Capture the cell that displays the provided text and extract its [X, Y] central coordinate. 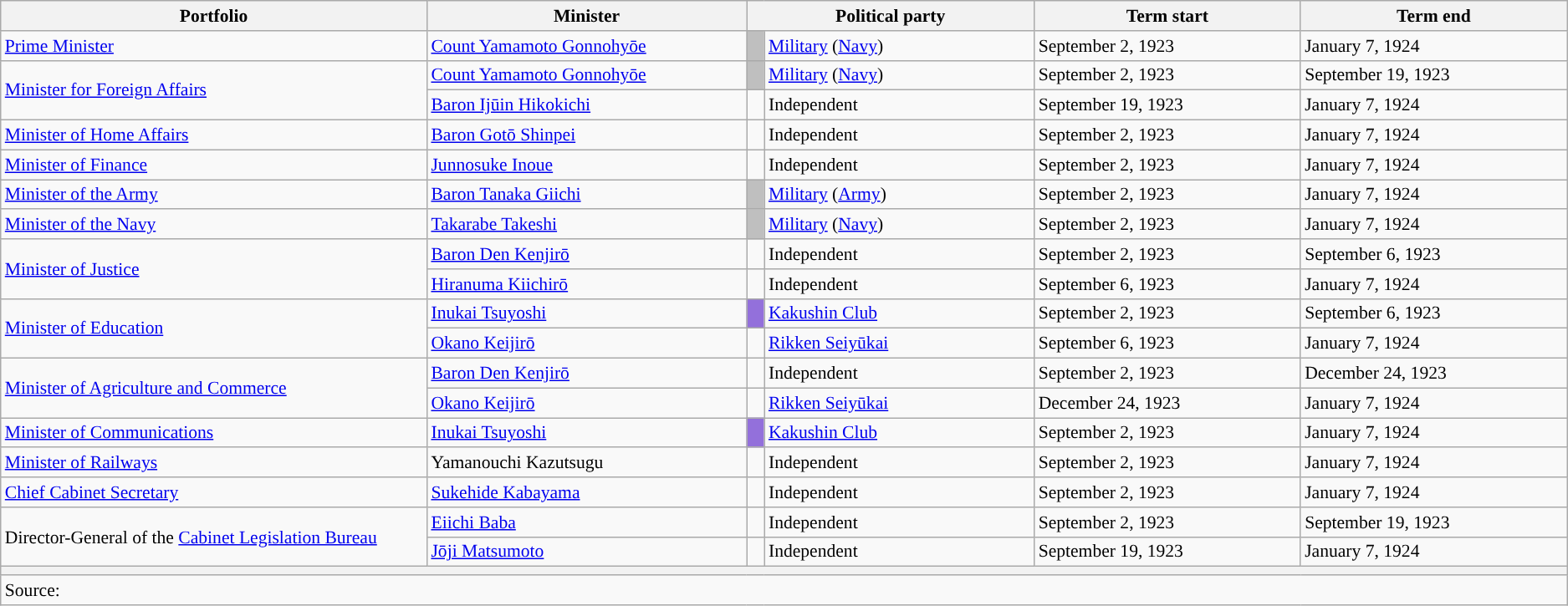
Minister of Justice [214, 269]
Baron Tanaka Giichi [586, 195]
Chief Cabinet Secretary [214, 492]
Minister [586, 16]
Eiichi Baba [586, 522]
Minister of Railways [214, 463]
Director-General of the Cabinet Legislation Bureau [214, 537]
Source: [784, 590]
Minister of Finance [214, 165]
Term start [1167, 16]
Jōji Matsumoto [586, 552]
Minister of the Army [214, 195]
Minister for Foreign Affairs [214, 90]
Military (Army) [900, 195]
Junnosuke Inoue [586, 165]
Minister of Home Affairs [214, 135]
Minister of Education [214, 328]
Portfolio [214, 16]
Minister of the Navy [214, 225]
Baron Ijūin Hikokichi [586, 105]
Term end [1433, 16]
Baron Gotō Shinpei [586, 135]
Sukehide Kabayama [586, 492]
Minister of Agriculture and Commerce [214, 388]
Yamanouchi Kazutsugu [586, 463]
Takarabe Takeshi [586, 225]
Minister of Communications [214, 433]
Political party [891, 16]
Prime Minister [214, 46]
Hiranuma Kiichirō [586, 284]
